Identify which cell holds the provided text, then report its (x, y) central coordinate. 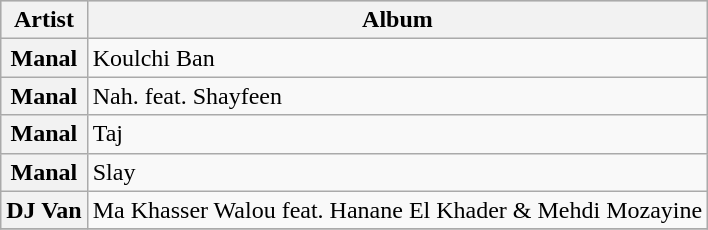
Ma Khasser Walou feat. Hanane El Khader & Mehdi Mozayine (397, 210)
DJ Van (44, 210)
Album (397, 20)
Koulchi Ban (397, 58)
Taj (397, 134)
Slay (397, 172)
Artist (44, 20)
Nah. feat. Shayfeen (397, 96)
